Output the [X, Y] coordinate of the center of the cell containing the given text.  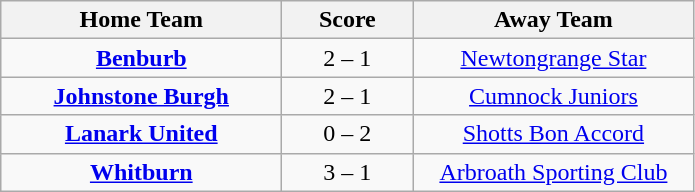
Newtongrange Star [554, 58]
Lanark United [142, 134]
Score [348, 20]
Home Team [142, 20]
0 – 2 [348, 134]
Johnstone Burgh [142, 96]
Whitburn [142, 172]
Benburb [142, 58]
Shotts Bon Accord [554, 134]
3 – 1 [348, 172]
Cumnock Juniors [554, 96]
Away Team [554, 20]
Arbroath Sporting Club [554, 172]
